Extract the (x, y) coordinate from the center of the cell holding the provided text.  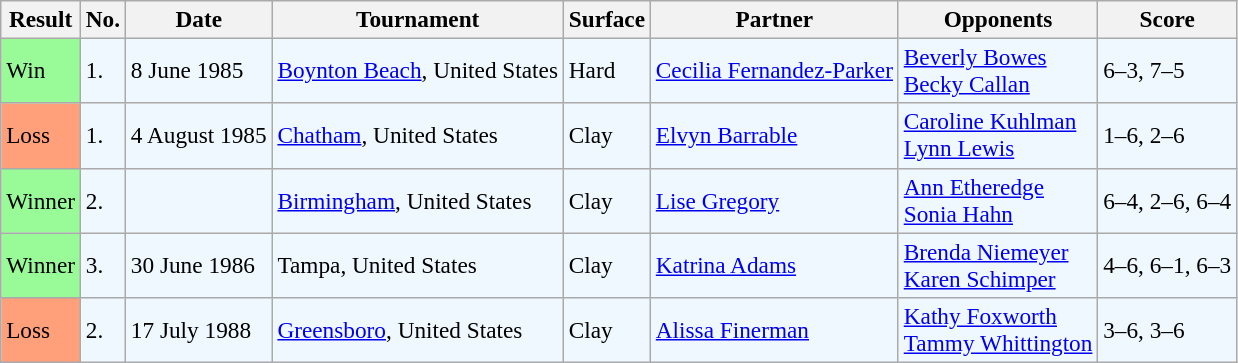
Tampa, United States (418, 264)
3. (102, 264)
Lise Gregory (774, 200)
Katrina Adams (774, 264)
Surface (606, 19)
Caroline Kuhlman Lynn Lewis (998, 136)
Brenda Niemeyer Karen Schimper (998, 264)
Score (1168, 19)
Hard (606, 70)
Elvyn Barrable (774, 136)
1–6, 2–6 (1168, 136)
4 August 1985 (198, 136)
Chatham, United States (418, 136)
4–6, 6–1, 6–3 (1168, 264)
Ann Etheredge Sonia Hahn (998, 200)
No. (102, 19)
6–4, 2–6, 6–4 (1168, 200)
Greensboro, United States (418, 330)
Birmingham, United States (418, 200)
Result (41, 19)
Alissa Finerman (774, 330)
Tournament (418, 19)
Partner (774, 19)
Boynton Beach, United States (418, 70)
3–6, 3–6 (1168, 330)
17 July 1988 (198, 330)
Beverly Bowes Becky Callan (998, 70)
8 June 1985 (198, 70)
Win (41, 70)
Date (198, 19)
Kathy Foxworth Tammy Whittington (998, 330)
Opponents (998, 19)
6–3, 7–5 (1168, 70)
30 June 1986 (198, 264)
Cecilia Fernandez-Parker (774, 70)
